Output the (X, Y) coordinate of the center of the cell containing the given text.  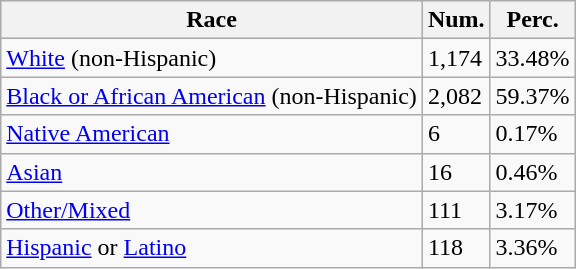
Perc. (532, 20)
2,082 (456, 96)
Race (212, 20)
6 (456, 134)
59.37% (532, 96)
Other/Mixed (212, 210)
Num. (456, 20)
16 (456, 172)
118 (456, 248)
33.48% (532, 58)
3.17% (532, 210)
3.36% (532, 248)
Asian (212, 172)
0.17% (532, 134)
Native American (212, 134)
Hispanic or Latino (212, 248)
1,174 (456, 58)
111 (456, 210)
Black or African American (non-Hispanic) (212, 96)
White (non-Hispanic) (212, 58)
0.46% (532, 172)
